Find where the given text appears and provide that cell's center as [X, Y] coordinate. 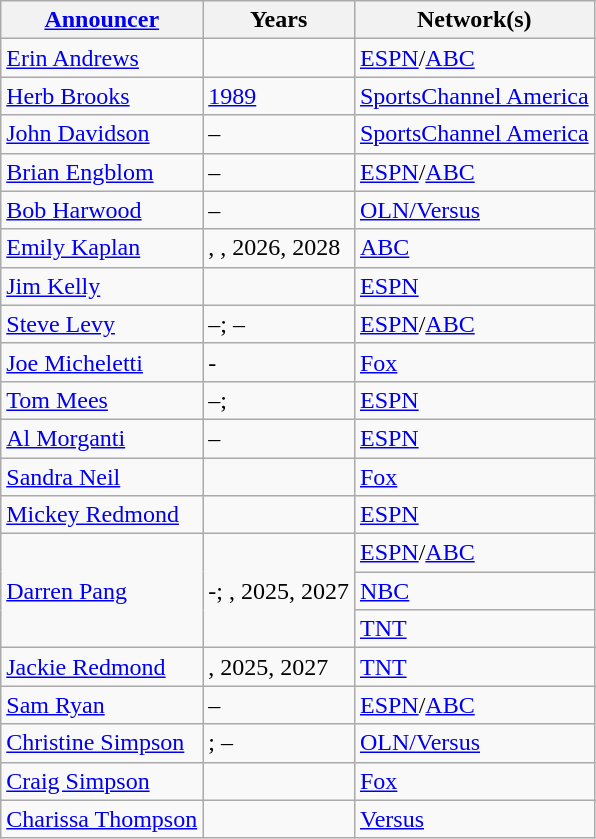
ABC [474, 248]
- [279, 362]
Announcer [102, 20]
Sandra Neil [102, 477]
Al Morganti [102, 438]
1989 [279, 96]
Herb Brooks [102, 96]
Erin Andrews [102, 58]
Bob Harwood [102, 210]
, , 2026, 2028 [279, 248]
Jim Kelly [102, 286]
John Davidson [102, 134]
Emily Kaplan [102, 248]
Brian Engblom [102, 172]
Tom Mees [102, 400]
Years [279, 20]
–; – [279, 324]
Darren Pang [102, 591]
Sam Ryan [102, 705]
Joe Micheletti [102, 362]
Mickey Redmond [102, 515]
; – [279, 743]
Network(s) [474, 20]
Jackie Redmond [102, 667]
-; , 2025, 2027 [279, 591]
Charissa Thompson [102, 819]
, 2025, 2027 [279, 667]
Steve Levy [102, 324]
Christine Simpson [102, 743]
Craig Simpson [102, 781]
Versus [474, 819]
–; [279, 400]
NBC [474, 591]
